Locate the cell with the specified text and output its [x, y] center coordinate. 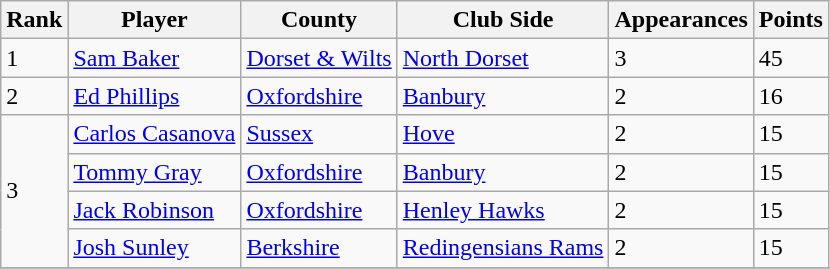
Tommy Gray [154, 172]
North Dorset [503, 58]
Rank [34, 20]
Sussex [319, 134]
Redingensians Rams [503, 248]
1 [34, 58]
45 [790, 58]
Appearances [681, 20]
Berkshire [319, 248]
Jack Robinson [154, 210]
Dorset & Wilts [319, 58]
Henley Hawks [503, 210]
County [319, 20]
Sam Baker [154, 58]
Ed Phillips [154, 96]
Points [790, 20]
Josh Sunley [154, 248]
Carlos Casanova [154, 134]
16 [790, 96]
Club Side [503, 20]
Hove [503, 134]
Player [154, 20]
